Extract the (X, Y) coordinate from the center of the cell holding the provided text.  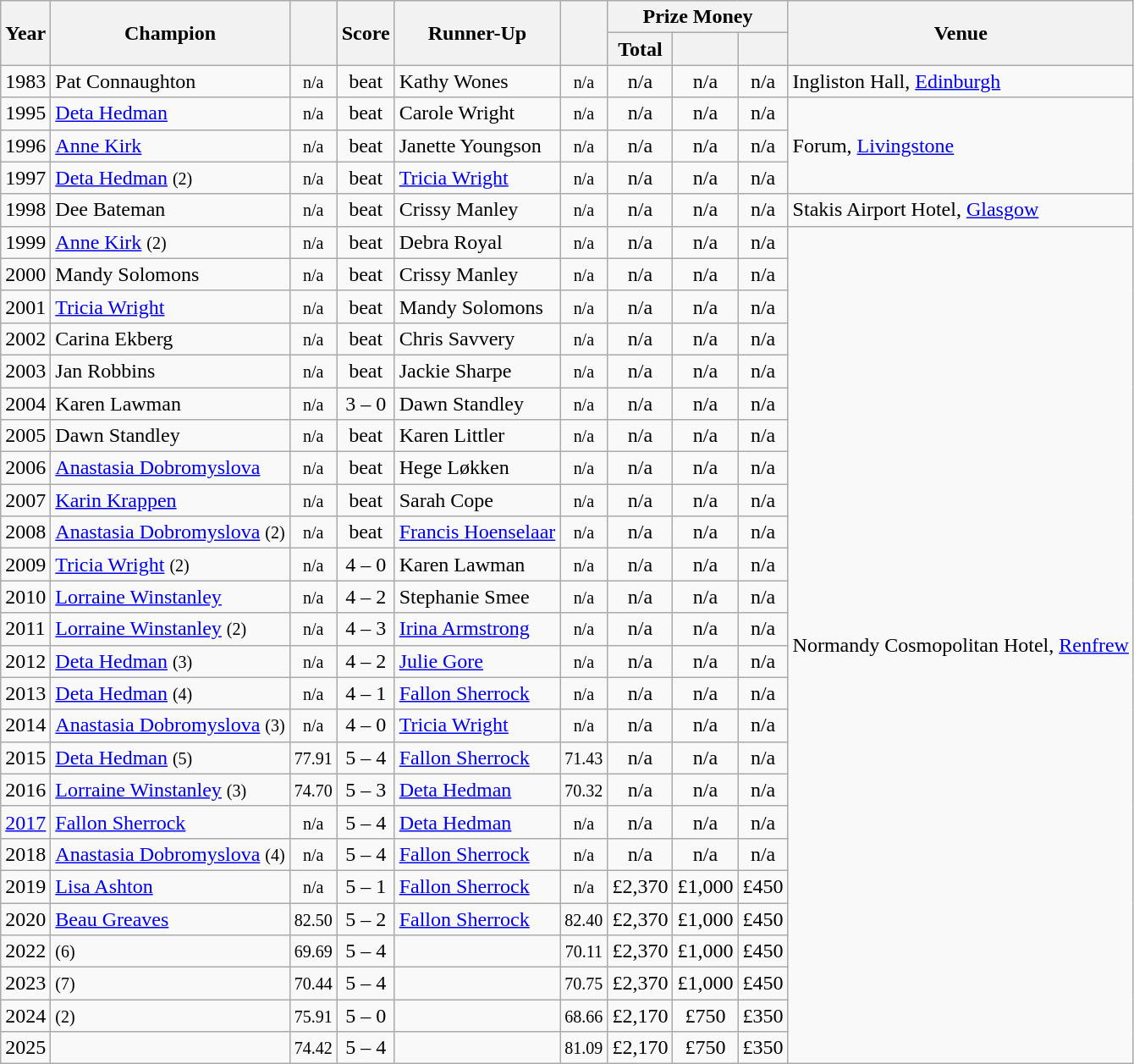
71.43 (584, 758)
2008 (25, 532)
Dee Bateman (170, 210)
4 – 1 (366, 693)
Lorraine Winstanley (2) (170, 629)
5 – 2 (366, 918)
Sarah Cope (477, 500)
Deta Hedman (4) (170, 693)
Pat Connaughton (170, 81)
Anne Kirk (170, 146)
2014 (25, 725)
2022 (25, 951)
Stakis Airport Hotel, Glasgow (961, 210)
3 – 0 (366, 404)
Score (366, 33)
2018 (25, 854)
Anastasia Dobromyslova (170, 468)
Karin Krappen (170, 500)
Deta Hedman (3) (170, 661)
Lorraine Winstanley (3) (170, 790)
75.91 (313, 1016)
(2) (170, 1016)
2013 (25, 693)
2023 (25, 984)
5 – 1 (366, 886)
Hege Løkken (477, 468)
70.11 (584, 951)
74.42 (313, 1048)
Year (25, 33)
Runner-Up (477, 33)
70.32 (584, 790)
Anastasia Dobromyslova (4) (170, 854)
Carina Ekberg (170, 339)
Ingliston Hall, Edinburgh (961, 81)
2015 (25, 758)
1996 (25, 146)
2024 (25, 1016)
Anastasia Dobromyslova (3) (170, 725)
Irina Armstrong (477, 629)
2012 (25, 661)
1999 (25, 242)
1983 (25, 81)
68.66 (584, 1016)
69.69 (313, 951)
Lisa Ashton (170, 886)
2019 (25, 886)
Janette Youngson (477, 146)
2002 (25, 339)
1998 (25, 210)
4 – 3 (366, 629)
82.40 (584, 918)
2025 (25, 1048)
1995 (25, 113)
2001 (25, 306)
Lorraine Winstanley (170, 597)
77.91 (313, 758)
Beau Greaves (170, 918)
2009 (25, 565)
Prize Money (697, 17)
Jan Robbins (170, 371)
Champion (170, 33)
2007 (25, 500)
2010 (25, 597)
Total (640, 49)
Anastasia Dobromyslova (2) (170, 532)
2004 (25, 404)
Julie Gore (477, 661)
2016 (25, 790)
5 – 0 (366, 1016)
Debra Royal (477, 242)
Carole Wright (477, 113)
Venue (961, 33)
Anne Kirk (2) (170, 242)
Tricia Wright (2) (170, 565)
70.44 (313, 984)
74.70 (313, 790)
(6) (170, 951)
Jackie Sharpe (477, 371)
(7) (170, 984)
Kathy Wones (477, 81)
1997 (25, 178)
5 – 3 (366, 790)
Normandy Cosmopolitan Hotel, Renfrew (961, 645)
81.09 (584, 1048)
Karen Littler (477, 436)
Stephanie Smee (477, 597)
2017 (25, 822)
Francis Hoenselaar (477, 532)
Deta Hedman (5) (170, 758)
2020 (25, 918)
82.50 (313, 918)
2003 (25, 371)
70.75 (584, 984)
Chris Savvery (477, 339)
Forum, Livingstone (961, 146)
2011 (25, 629)
2000 (25, 274)
Deta Hedman (2) (170, 178)
2005 (25, 436)
2006 (25, 468)
